Output the (x, y) coordinate of the center of the cell containing the given text.  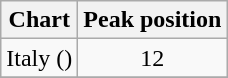
Peak position (152, 20)
12 (152, 58)
Italy () (40, 58)
Chart (40, 20)
